Pinpoint the cell where the given text exists, returning its [X, Y] midpoint coordinate. 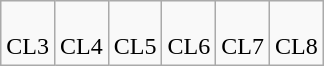
CL8 [296, 34]
CL4 [81, 34]
CL7 [243, 34]
CL5 [135, 34]
CL3 [28, 34]
CL6 [189, 34]
